Search for the cell housing the specified text and yield its [X, Y] center coordinate. 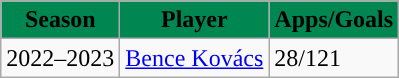
Player [194, 20]
Season [60, 20]
2022–2023 [60, 58]
Bence Kovács [194, 58]
28/121 [334, 58]
Apps/Goals [334, 20]
